Search for the cell housing the specified text and yield its (x, y) center coordinate. 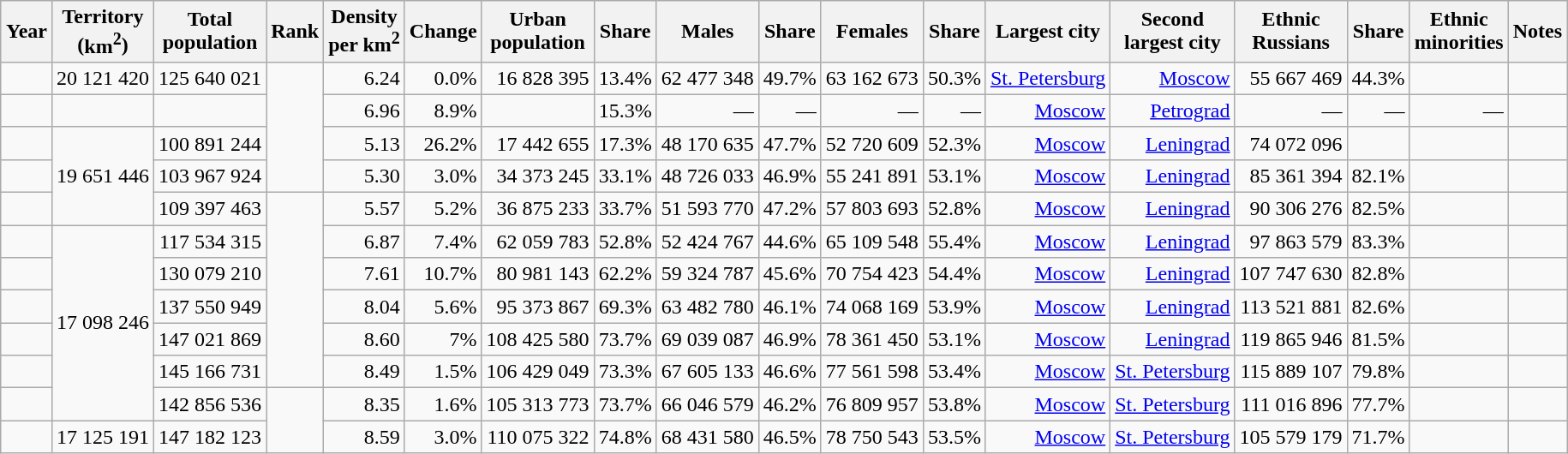
Territory(km2) (103, 32)
52.3% (955, 143)
34 373 245 (538, 176)
63 162 673 (872, 78)
53.5% (955, 437)
74.8% (625, 437)
48 726 033 (708, 176)
55 241 891 (872, 176)
33.7% (625, 209)
47.7% (790, 143)
52 424 767 (708, 242)
Secondlargest city (1172, 32)
8.49 (365, 372)
95 373 867 (538, 307)
5.30 (365, 176)
6.24 (365, 78)
52 720 609 (872, 143)
5.6% (443, 307)
68 431 580 (708, 437)
74 068 169 (872, 307)
74 072 096 (1290, 143)
71.7% (1378, 437)
6.96 (365, 111)
97 863 579 (1290, 242)
Notes (1537, 32)
105 579 179 (1290, 437)
53.4% (955, 372)
147 021 869 (211, 339)
147 182 123 (211, 437)
109 397 463 (211, 209)
77.7% (1378, 404)
62 477 348 (708, 78)
53.8% (955, 404)
83.3% (1378, 242)
Females (872, 32)
5.2% (443, 209)
Petrograd (1172, 111)
85 361 394 (1290, 176)
Rank (295, 32)
10.7% (443, 274)
Densityper km2 (365, 32)
17 125 191 (103, 437)
55.4% (955, 242)
46.6% (790, 372)
44.6% (790, 242)
16 828 395 (538, 78)
81.5% (1378, 339)
7.4% (443, 242)
5.13 (365, 143)
49.7% (790, 78)
36 875 233 (538, 209)
54.4% (955, 274)
110 075 322 (538, 437)
7.61 (365, 274)
50.3% (955, 78)
62 059 783 (538, 242)
117 534 315 (211, 242)
100 891 244 (211, 143)
59 324 787 (708, 274)
0.0% (443, 78)
Year (26, 32)
115 889 107 (1290, 372)
8.35 (365, 404)
17.3% (625, 143)
82.1% (1378, 176)
Change (443, 32)
80 981 143 (538, 274)
70 754 423 (872, 274)
125 640 021 (211, 78)
8.59 (365, 437)
82.6% (1378, 307)
19 651 446 (103, 176)
Males (708, 32)
7% (443, 339)
1.5% (443, 372)
111 016 896 (1290, 404)
Totalpopulation (211, 32)
13.4% (625, 78)
108 425 580 (538, 339)
90 306 276 (1290, 209)
145 166 731 (211, 372)
47.2% (790, 209)
62.2% (625, 274)
8.04 (365, 307)
45.6% (790, 274)
103 967 924 (211, 176)
137 550 949 (211, 307)
105 313 773 (538, 404)
44.3% (1378, 78)
46.2% (790, 404)
66 046 579 (708, 404)
17 442 655 (538, 143)
EthnicRussians (1290, 32)
17 098 246 (103, 323)
6.87 (365, 242)
48 170 635 (708, 143)
Urbanpopulation (538, 32)
78 361 450 (872, 339)
53.9% (955, 307)
8.60 (365, 339)
82.8% (1378, 274)
119 865 946 (1290, 339)
57 803 693 (872, 209)
73.3% (625, 372)
107 747 630 (1290, 274)
26.2% (443, 143)
113 521 881 (1290, 307)
77 561 598 (872, 372)
78 750 543 (872, 437)
106 429 049 (538, 372)
51 593 770 (708, 209)
Ethnicminorities (1458, 32)
33.1% (625, 176)
8.9% (443, 111)
82.5% (1378, 209)
20 121 420 (103, 78)
55 667 469 (1290, 78)
65 109 548 (872, 242)
69.3% (625, 307)
67 605 133 (708, 372)
15.3% (625, 111)
46.1% (790, 307)
63 482 780 (708, 307)
5.57 (365, 209)
Largest city (1047, 32)
76 809 957 (872, 404)
142 856 536 (211, 404)
79.8% (1378, 372)
1.6% (443, 404)
46.5% (790, 437)
130 079 210 (211, 274)
69 039 087 (708, 339)
